Detect which cell encompasses the target text, then output its (x, y) center coordinate. 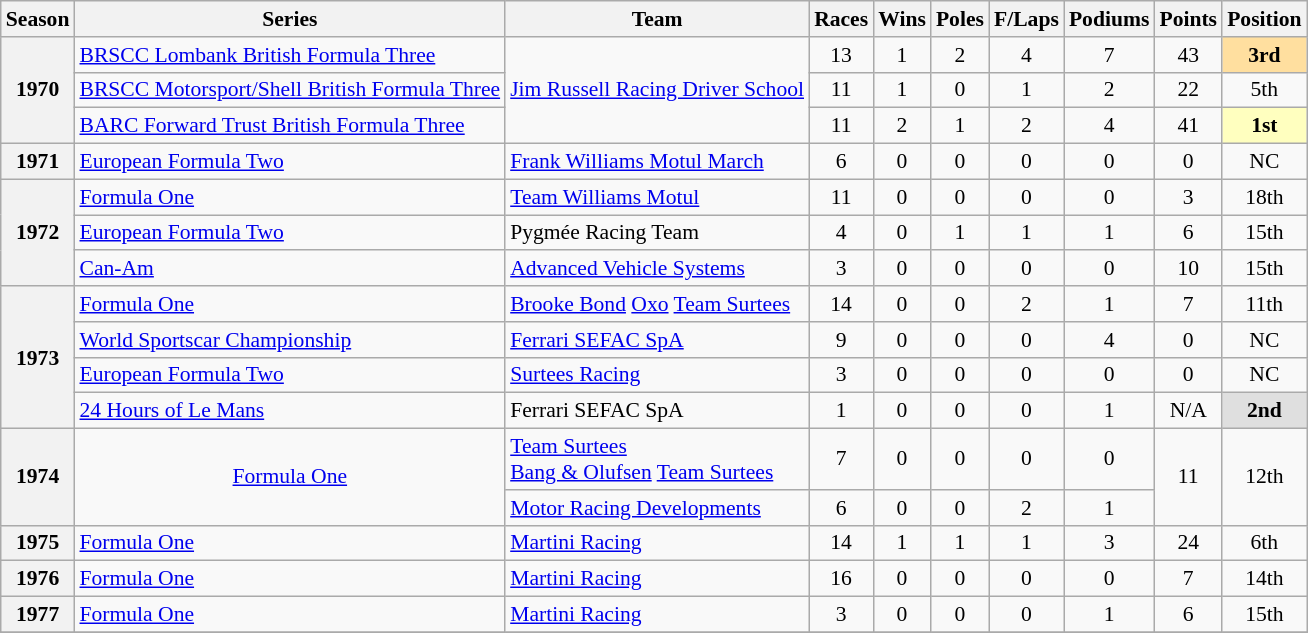
1973 (38, 357)
Team (657, 19)
Points (1188, 19)
1974 (38, 478)
Races (841, 19)
5th (1264, 90)
11th (1264, 304)
Wins (902, 19)
F/Laps (1026, 19)
BRSCC Motorsport/Shell British Formula Three (290, 90)
6th (1264, 543)
Series (290, 19)
2nd (1264, 411)
24 Hours of Le Mans (290, 411)
1st (1264, 126)
Position (1264, 19)
12th (1264, 478)
Frank Williams Motul March (657, 162)
1977 (38, 615)
9 (841, 340)
1971 (38, 162)
1975 (38, 543)
22 (1188, 90)
Season (38, 19)
14th (1264, 579)
Team Williams Motul (657, 197)
1976 (38, 579)
Podiums (1110, 19)
1970 (38, 90)
43 (1188, 55)
World Sportscar Championship (290, 340)
18th (1264, 197)
16 (841, 579)
1972 (38, 232)
Advanced Vehicle Systems (657, 269)
Surtees Racing (657, 375)
Motor Racing Developments (657, 508)
3rd (1264, 55)
Brooke Bond Oxo Team Surtees (657, 304)
Can-Am (290, 269)
N/A (1188, 411)
24 (1188, 543)
Team SurteesBang & Olufsen Team Surtees (657, 460)
10 (1188, 269)
Poles (960, 19)
41 (1188, 126)
Jim Russell Racing Driver School (657, 90)
13 (841, 55)
BRSCC Lombank British Formula Three (290, 55)
Pygmée Racing Team (657, 233)
BARC Forward Trust British Formula Three (290, 126)
